Capture the cell that displays the provided text and extract its [x, y] central coordinate. 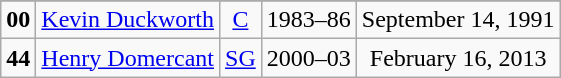
September 14, 1991 [458, 20]
00 [18, 20]
1983–86 [308, 20]
C [241, 20]
SG [241, 58]
2000–03 [308, 58]
44 [18, 58]
Henry Domercant [128, 58]
Kevin Duckworth [128, 20]
February 16, 2013 [458, 58]
